Determine the [X, Y] coordinate at the center of the cell enclosing the given text.  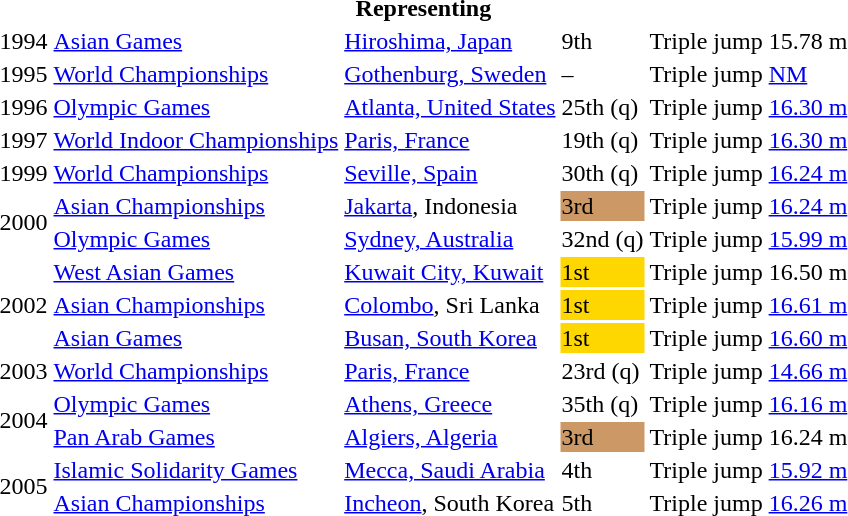
Gothenburg, Sweden [450, 74]
19th (q) [602, 140]
Mecca, Saudi Arabia [450, 470]
Kuwait City, Kuwait [450, 272]
Atlanta, United States [450, 107]
23rd (q) [602, 371]
World Indoor Championships [196, 140]
Algiers, Algeria [450, 437]
– [602, 74]
Seville, Spain [450, 173]
30th (q) [602, 173]
Busan, South Korea [450, 338]
Islamic Solidarity Games [196, 470]
Hiroshima, Japan [450, 41]
West Asian Games [196, 272]
Colombo, Sri Lanka [450, 305]
4th [602, 470]
35th (q) [602, 404]
32nd (q) [602, 239]
9th [602, 41]
Jakarta, Indonesia [450, 206]
Sydney, Australia [450, 239]
Athens, Greece [450, 404]
Pan Arab Games [196, 437]
25th (q) [602, 107]
